Search for the cell housing the specified text and yield its [X, Y] center coordinate. 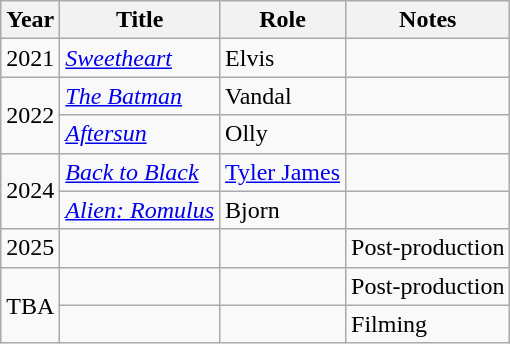
The Batman [140, 96]
2025 [30, 248]
Title [140, 20]
Vandal [283, 96]
Elvis [283, 58]
2022 [30, 115]
Alien: Romulus [140, 210]
Back to Black [140, 172]
2021 [30, 58]
Filming [428, 324]
Notes [428, 20]
Role [283, 20]
Bjorn [283, 210]
Sweetheart [140, 58]
2024 [30, 191]
TBA [30, 305]
Olly [283, 134]
Tyler James [283, 172]
Year [30, 20]
Aftersun [140, 134]
